Find where the given text appears and provide that cell's center as [x, y] coordinate. 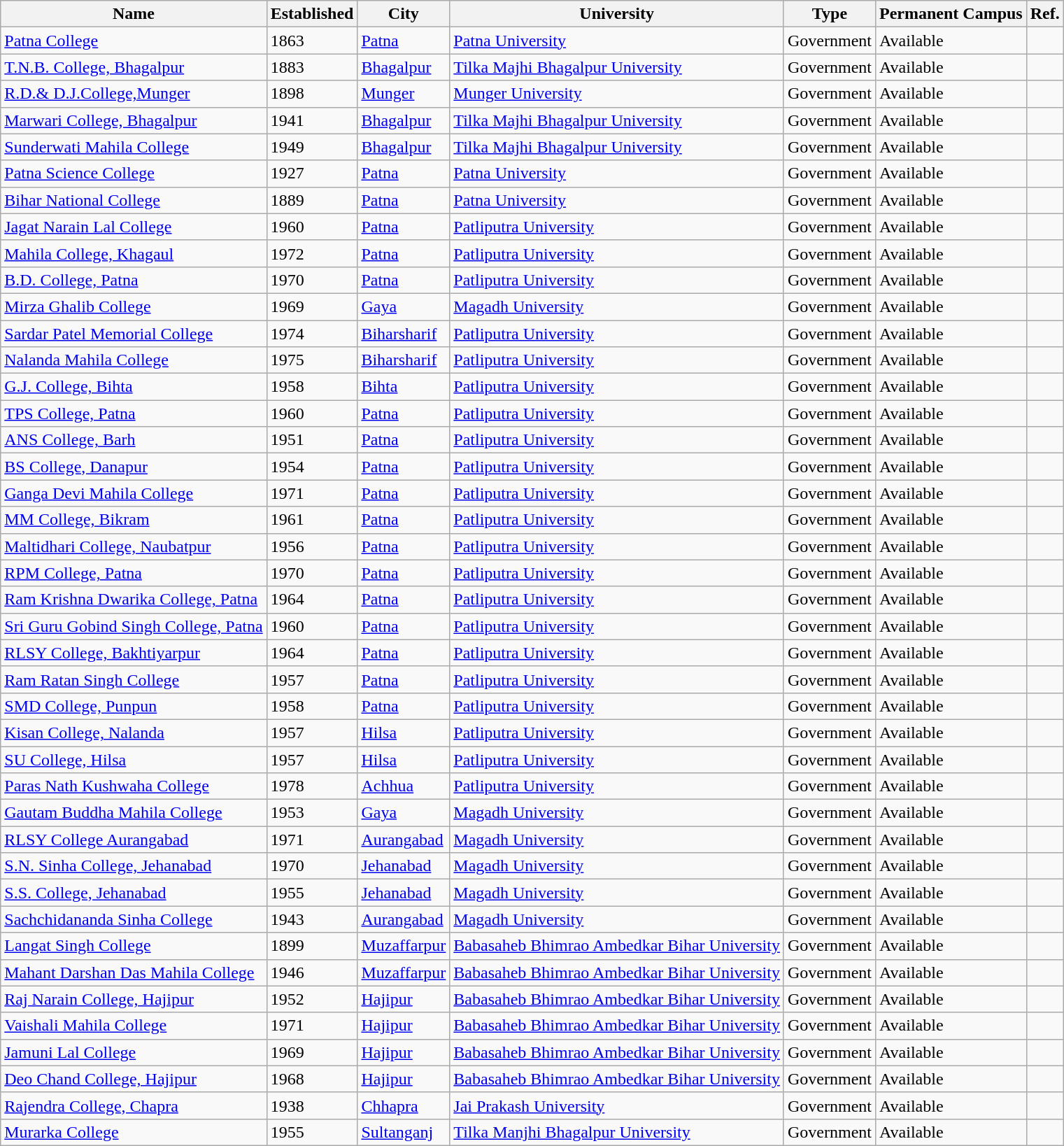
RLSY College Aurangabad [134, 840]
Ganga Devi Mahila College [134, 493]
Bihta [404, 387]
Nalanda Mahila College [134, 360]
1968 [312, 1079]
G.J. College, Bihta [134, 387]
B.D. College, Patna [134, 280]
R.D.& D.J.College,Munger [134, 94]
Jamuni Lal College [134, 1052]
1943 [312, 919]
Achhua [404, 786]
Rajendra College, Chapra [134, 1105]
1954 [312, 467]
BS College, Danapur [134, 467]
Jai Prakash University [617, 1105]
S.N. Sinha College, Jehanabad [134, 866]
Sardar Patel Memorial College [134, 334]
Tilka Manjhi Bhagalpur University [617, 1132]
Sunderwati Mahila College [134, 147]
Sri Guru Gobind Singh College, Patna [134, 626]
Ram Ratan Singh College [134, 679]
1951 [312, 440]
RPM College, Patna [134, 573]
Deo Chand College, Hajipur [134, 1079]
MM College, Bikram [134, 520]
TPS College, Patna [134, 413]
1899 [312, 946]
Patna College [134, 41]
Jagat Narain Lal College [134, 227]
1974 [312, 334]
Bihar National College [134, 200]
1975 [312, 360]
Permanent Campus [951, 14]
1949 [312, 147]
1898 [312, 94]
Raj Narain College, Hajipur [134, 999]
Munger University [617, 94]
1863 [312, 41]
Sachchidananda Sinha College [134, 919]
SMD College, Punpun [134, 706]
Chhapra [404, 1105]
Patna Science College [134, 174]
City [404, 14]
1889 [312, 200]
RLSY College, Bakhtiyarpur [134, 653]
Maltidhari College, Naubatpur [134, 546]
1953 [312, 813]
Langat Singh College [134, 946]
Mahila College, Khagaul [134, 253]
Gautam Buddha Mahila College [134, 813]
S.S. College, Jehanabad [134, 893]
1941 [312, 120]
Name [134, 14]
1946 [312, 972]
University [617, 14]
1938 [312, 1105]
T.N.B. College, Bhagalpur [134, 67]
1978 [312, 786]
1883 [312, 67]
Ref. [1045, 14]
1961 [312, 520]
Vaishali Mahila College [134, 1026]
Kisan College, Nalanda [134, 733]
ANS College, Barh [134, 440]
1952 [312, 999]
Mirza Ghalib College [134, 306]
1956 [312, 546]
Munger [404, 94]
1927 [312, 174]
Sultanganj [404, 1132]
1972 [312, 253]
SU College, Hilsa [134, 759]
Paras Nath Kushwaha College [134, 786]
Type [830, 14]
Ram Krishna Dwarika College, Patna [134, 600]
Marwari College, Bhagalpur [134, 120]
Established [312, 14]
Mahant Darshan Das Mahila College [134, 972]
Murarka College [134, 1132]
